Capture the cell that displays the provided text and extract its (X, Y) central coordinate. 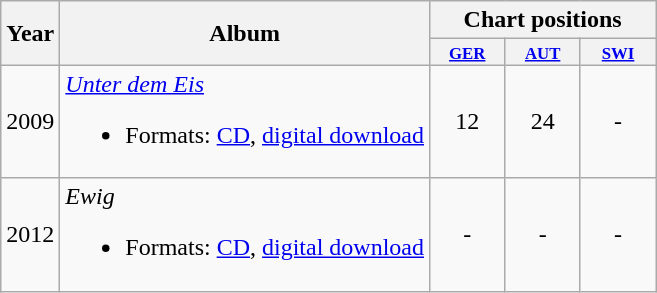
12 (468, 122)
24 (542, 122)
Chart positions (543, 20)
Year (30, 33)
2012 (30, 234)
2009 (30, 122)
AUT (542, 52)
EwigFormats: CD, digital download (245, 234)
Album (245, 33)
Unter dem EisFormats: CD, digital download (245, 122)
SWI (618, 52)
GER (468, 52)
